Scan for the cell matching the given text and deliver its [x, y] coordinate at center. 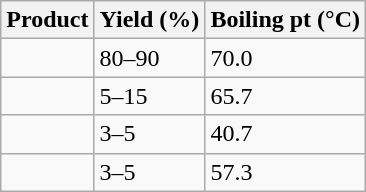
Boiling pt (°C) [286, 20]
70.0 [286, 58]
5–15 [150, 96]
57.3 [286, 172]
Yield (%) [150, 20]
Product [48, 20]
65.7 [286, 96]
80–90 [150, 58]
40.7 [286, 134]
